Return the [x, y] coordinate for the center point of the cell that contains the specified text.  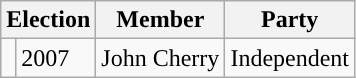
Independent [290, 58]
John Cherry [160, 58]
Party [290, 20]
2007 [56, 58]
Election [48, 20]
Member [160, 20]
